Detect which cell encompasses the target text, then output its [x, y] center coordinate. 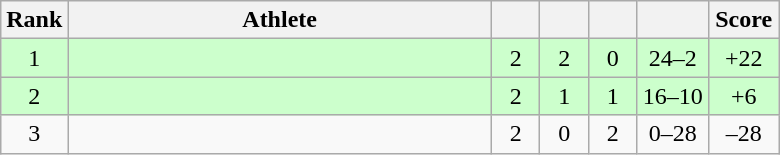
0–28 [672, 134]
+22 [744, 58]
+6 [744, 96]
–28 [744, 134]
16–10 [672, 96]
Athlete [280, 20]
24–2 [672, 58]
3 [34, 134]
Rank [34, 20]
Score [744, 20]
